Identify which cell holds the provided text, then report its (X, Y) central coordinate. 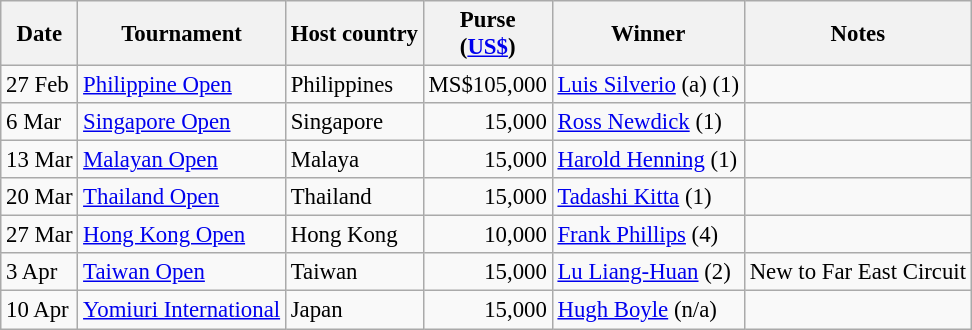
10 Apr (40, 310)
Frank Phillips (4) (648, 235)
27 Mar (40, 235)
Tournament (182, 34)
MS$105,000 (488, 85)
20 Mar (40, 197)
Harold Henning (1) (648, 160)
Yomiuri International (182, 310)
Malaya (354, 160)
3 Apr (40, 273)
Host country (354, 34)
Ross Newdick (1) (648, 122)
10,000 (488, 235)
Hong Kong (354, 235)
Taiwan Open (182, 273)
Purse(US$) (488, 34)
Hong Kong Open (182, 235)
Malayan Open (182, 160)
Singapore Open (182, 122)
Thailand (354, 197)
Japan (354, 310)
Hugh Boyle (n/a) (648, 310)
Philippines (354, 85)
New to Far East Circuit (858, 273)
6 Mar (40, 122)
Lu Liang-Huan (2) (648, 273)
Luis Silverio (a) (1) (648, 85)
Notes (858, 34)
Winner (648, 34)
27 Feb (40, 85)
Tadashi Kitta (1) (648, 197)
Date (40, 34)
Philippine Open (182, 85)
Singapore (354, 122)
Taiwan (354, 273)
Thailand Open (182, 197)
13 Mar (40, 160)
